Provide the (x, y) coordinate of the cell's center where the given text is located.  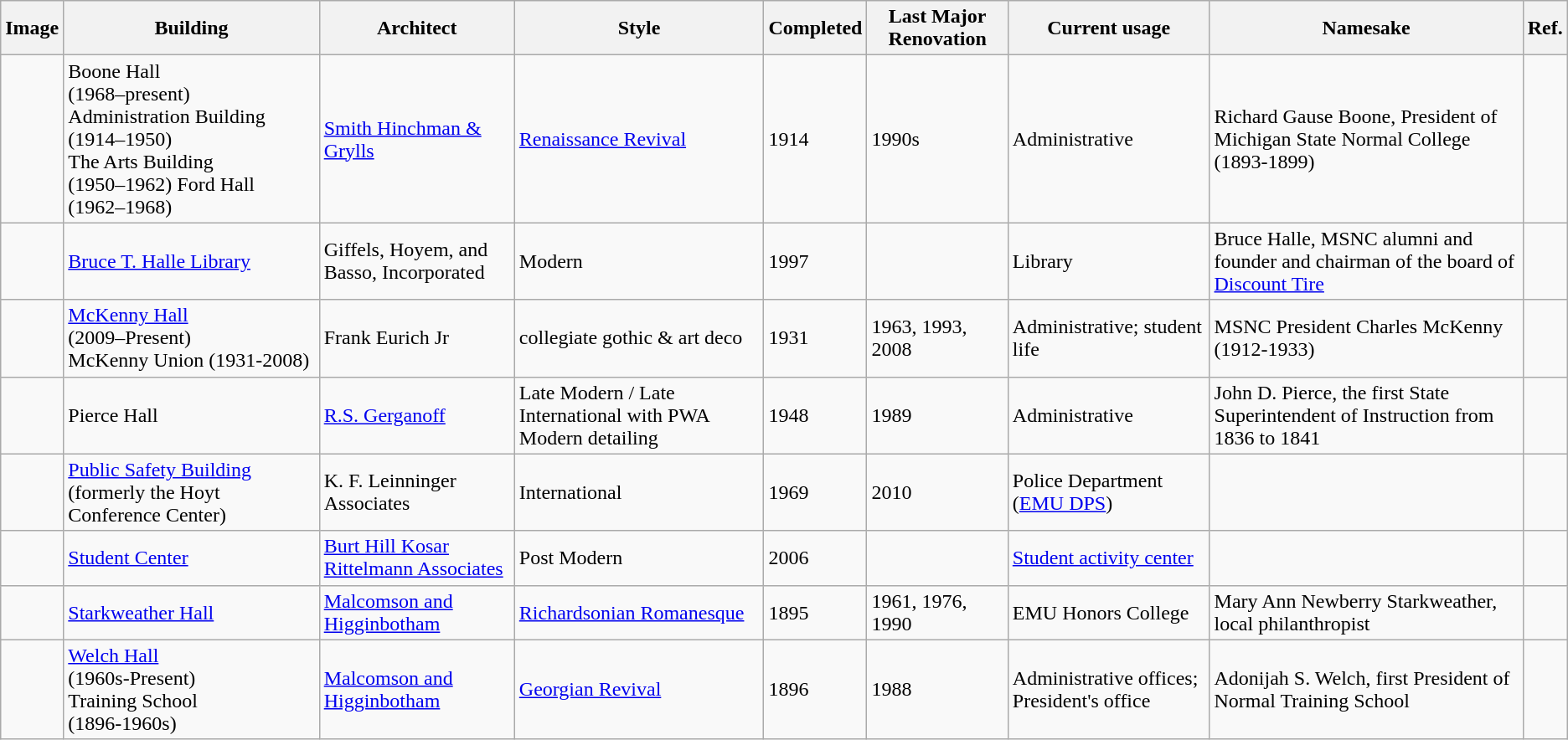
International (639, 492)
1997 (816, 261)
Mary Ann Newberry Starkweather, local philanthropist (1366, 613)
2010 (937, 492)
Starkweather Hall (191, 613)
Welch Hall(1960s-Present) Training School (1896-1960s) (191, 690)
Boone Hall (1968–present)Administration Building (1914–1950) The Arts Building (1950–1962) Ford Hall (1962–1968) (191, 139)
Late Modern / Late International with PWA Modern detailing (639, 415)
1948 (816, 415)
Architect (417, 28)
Adonijah S. Welch, first President of Normal Training School (1366, 690)
K. F. Leinninger Associates (417, 492)
Richardsonian Romanesque (639, 613)
Bruce Halle, MSNC alumni and founder and chairman of the board of Discount Tire (1366, 261)
1914 (816, 139)
Renaissance Revival (639, 139)
John D. Pierce, the first State Superintendent of Instruction from 1836 to 1841 (1366, 415)
Administrative offices; President's office (1109, 690)
Burt Hill Kosar Rittelmann Associates (417, 558)
Image (32, 28)
Style (639, 28)
collegiate gothic & art deco (639, 338)
2006 (816, 558)
EMU Honors College (1109, 613)
Namesake (1366, 28)
Police Department (EMU DPS) (1109, 492)
Student Center (191, 558)
1990s (937, 139)
Ref. (1545, 28)
1895 (816, 613)
Georgian Revival (639, 690)
1931 (816, 338)
Current usage (1109, 28)
Smith Hinchman & Grylls (417, 139)
Library (1109, 261)
Completed (816, 28)
Pierce Hall (191, 415)
Frank Eurich Jr (417, 338)
Richard Gause Boone, President of Michigan State Normal College (1893-1899) (1366, 139)
1961, 1976, 1990 (937, 613)
Post Modern (639, 558)
Building (191, 28)
Modern (639, 261)
1896 (816, 690)
1989 (937, 415)
Administrative; student life (1109, 338)
Public Safety Building (formerly the Hoyt Conference Center) (191, 492)
MSNC President Charles McKenny (1912-1933) (1366, 338)
Last Major Renovation (937, 28)
Giffels, Hoyem, and Basso, Incorporated (417, 261)
Student activity center (1109, 558)
1969 (816, 492)
McKenny Hall (2009–Present)McKenny Union (1931-2008) (191, 338)
1963, 1993, 2008 (937, 338)
Bruce T. Halle Library (191, 261)
1988 (937, 690)
R.S. Gerganoff (417, 415)
